Determine the (X, Y) coordinate at the center of the cell enclosing the given text.  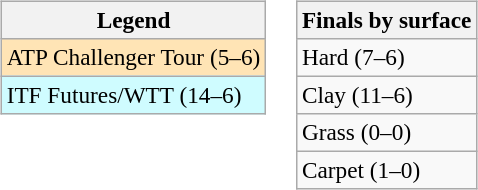
Hard (7–6) (387, 57)
Finals by surface (387, 20)
Clay (11–6) (387, 95)
Grass (0–0) (387, 133)
ATP Challenger Tour (5–6) (133, 57)
Legend (133, 20)
ITF Futures/WTT (14–6) (133, 95)
Carpet (1–0) (387, 171)
